Identify which cell holds the provided text, then report its (x, y) central coordinate. 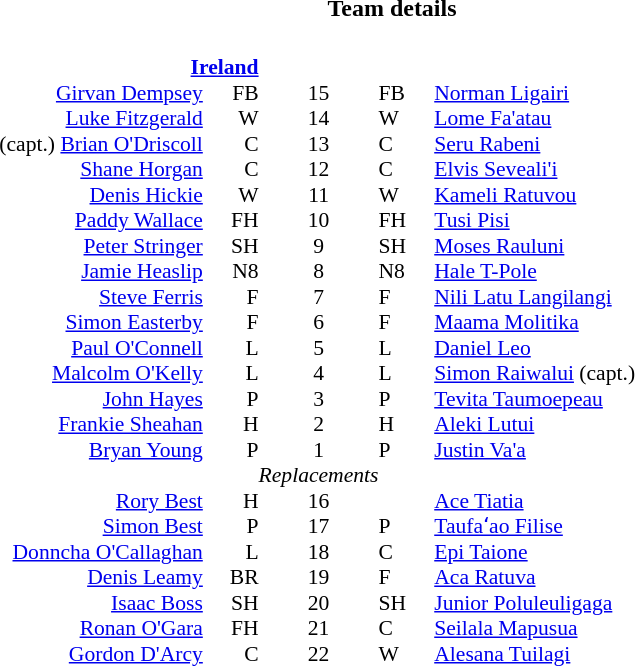
3 (319, 399)
17 (319, 527)
14 (319, 119)
16 (319, 501)
15 (319, 93)
20 (319, 603)
8 (319, 271)
19 (319, 577)
10 (319, 221)
4 (319, 373)
BR (231, 577)
13 (319, 144)
Replacements (319, 475)
2 (319, 425)
6 (319, 323)
21 (319, 629)
12 (319, 169)
18 (319, 552)
1 (319, 450)
9 (319, 246)
5 (319, 348)
7 (319, 297)
11 (319, 195)
